Provide the [X, Y] coordinate of the cell's center where the given text is located.  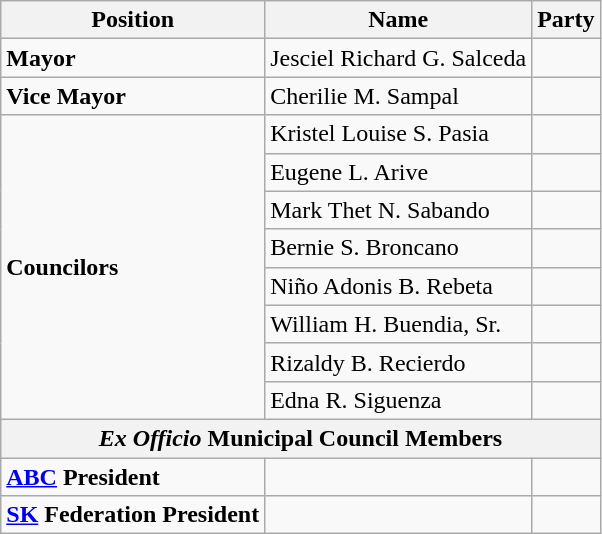
Niño Adonis B. Rebeta [398, 286]
Jesciel Richard G. Salceda [398, 58]
Mark Thet N. Sabando [398, 210]
Ex Officio Municipal Council Members [300, 438]
ABC President [133, 477]
Edna R. Siguenza [398, 400]
Bernie S. Broncano [398, 248]
Rizaldy B. Recierdo [398, 362]
SK Federation President [133, 515]
Party [566, 20]
Position [133, 20]
Councilors [133, 267]
Vice Mayor [133, 96]
William H. Buendia, Sr. [398, 324]
Cherilie M. Sampal [398, 96]
Kristel Louise S. Pasia [398, 134]
Eugene L. Arive [398, 172]
Mayor [133, 58]
Name [398, 20]
